Capture the cell that displays the provided text and extract its [x, y] central coordinate. 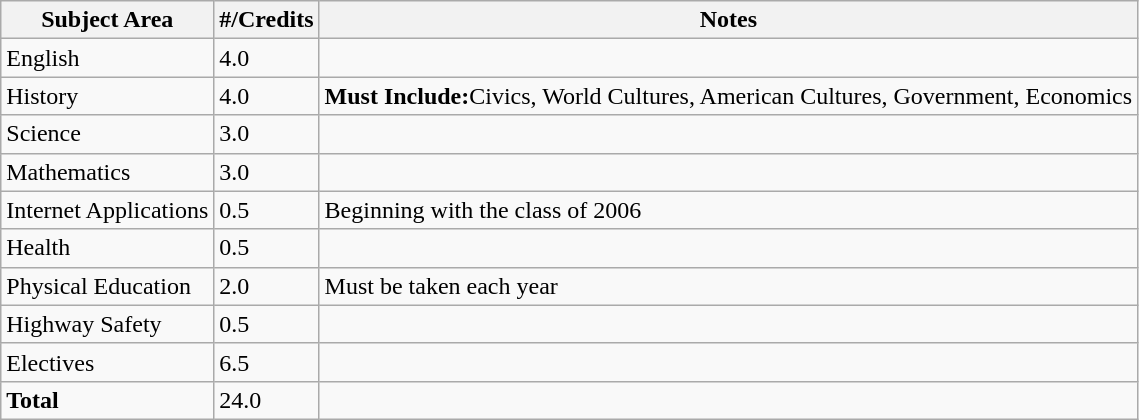
History [108, 96]
6.5 [266, 362]
Highway Safety [108, 324]
Internet Applications [108, 210]
Must be taken each year [728, 286]
24.0 [266, 400]
#/Credits [266, 20]
Mathematics [108, 172]
Notes [728, 20]
Must Include:Civics, World Cultures, American Cultures, Government, Economics [728, 96]
Science [108, 134]
Total [108, 400]
English [108, 58]
Health [108, 248]
2.0 [266, 286]
Physical Education [108, 286]
Subject Area [108, 20]
Beginning with the class of 2006 [728, 210]
Electives [108, 362]
